Pinpoint the cell where the given text exists, returning its (X, Y) midpoint coordinate. 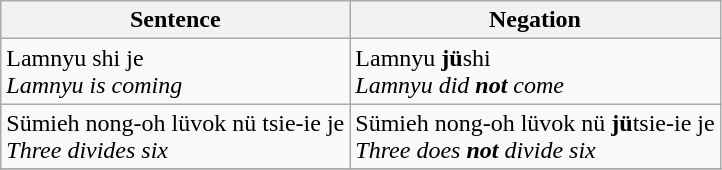
Negation (535, 20)
Lamnyu jüshiLamnyu did not come (535, 72)
Sentence (176, 20)
Sümieh nong-oh lüvok nü jütsie-ie jeThree does not divide six (535, 136)
Lamnyu shi jeLamnyu is coming (176, 72)
Sümieh nong-oh lüvok nü tsie-ie jeThree divides six (176, 136)
